From the cell containing the given text, extract its center point as [X, Y] coordinate. 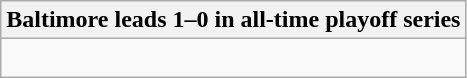
Baltimore leads 1–0 in all-time playoff series [234, 20]
